Pinpoint the cell where the given text exists, returning its [x, y] midpoint coordinate. 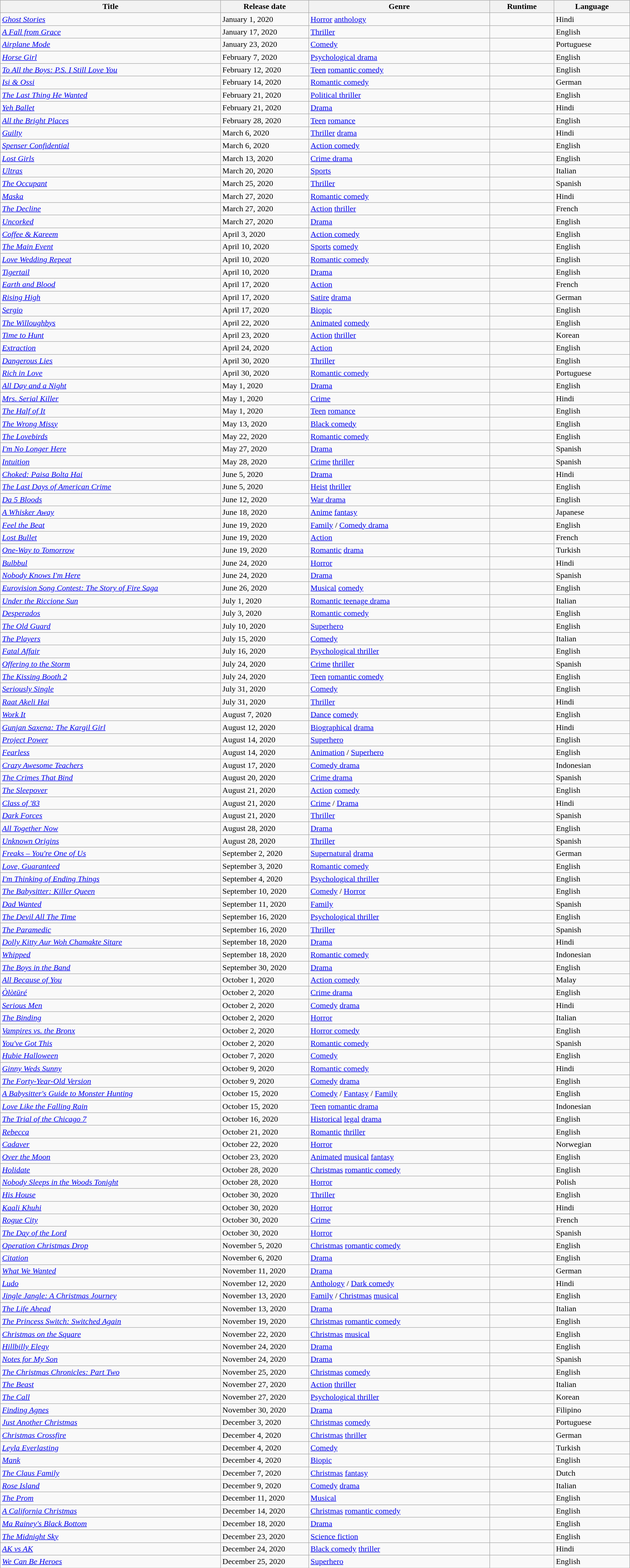
I'm Thinking of Ending Things [110, 879]
Finding Agnes [110, 1410]
Runtime [522, 7]
Rogue City [110, 1220]
November 30, 2020 [264, 1410]
Fearless [110, 752]
Horse Girl [110, 57]
The Babysitter: Killer Queen [110, 891]
Holidate [110, 1169]
His House [110, 1195]
October 22, 2020 [264, 1144]
Family / Christmas musical [399, 1296]
Teen romantic drama [399, 1106]
Sports comedy [399, 247]
December 24, 2020 [264, 1549]
Unknown Origins [110, 841]
The Crimes That Bind [110, 778]
The Devil All The Time [110, 917]
Rose Island [110, 1486]
Dance comedy [399, 714]
Just Another Christmas [110, 1423]
November 5, 2020 [264, 1245]
Sergio [110, 310]
Maska [110, 196]
November 25, 2020 [264, 1372]
The Binding [110, 1018]
Science fiction [399, 1536]
September 11, 2020 [264, 904]
July 16, 2020 [264, 651]
Eurovision Song Contest: The Story of Fire Saga [110, 588]
The Beast [110, 1385]
Isi & Ossi [110, 82]
Historical legal drama [399, 1119]
Choked: Paisa Bolta Hai [110, 474]
Horror comedy [399, 1031]
July 3, 2020 [264, 613]
October 23, 2020 [264, 1157]
Lost Girls [110, 158]
October 1, 2020 [264, 980]
The Forty-Year-Old Version [110, 1081]
The Boys in the Band [110, 968]
Hubie Halloween [110, 1056]
April 24, 2020 [264, 348]
Fatal Affair [110, 651]
Christmas fantasy [399, 1473]
Extraction [110, 348]
May 13, 2020 [264, 424]
February 28, 2020 [264, 120]
Work It [110, 714]
Sports [399, 171]
Spenser Confidential [110, 145]
Rich in Love [110, 373]
The Old Guard [110, 626]
Intuition [110, 462]
Rebecca [110, 1132]
Love Like the Falling Rain [110, 1106]
Animation / Superhero [399, 752]
April 22, 2020 [264, 323]
September 3, 2020 [264, 866]
Cadaver [110, 1144]
Ghost Stories [110, 19]
Supernatural drama [399, 854]
Japanese [592, 512]
Dangerous Lies [110, 360]
Lost Bullet [110, 537]
You've Got This [110, 1043]
June 12, 2020 [264, 500]
We Can Be Heroes [110, 1561]
Crime / Drama [399, 803]
June 26, 2020 [264, 588]
Dad Wanted [110, 904]
Dark Forces [110, 816]
The Last Days of American Crime [110, 487]
Title [110, 7]
The Sleepover [110, 790]
June 18, 2020 [264, 512]
November 6, 2020 [264, 1258]
Leyla Everlasting [110, 1448]
Mrs. Serial Killer [110, 399]
Release date [264, 7]
May 27, 2020 [264, 449]
Da 5 Bloods [110, 500]
I'm No Longer Here [110, 449]
The Wrong Missy [110, 424]
Musical comedy [399, 588]
The Last Thing He Wanted [110, 95]
Ultras [110, 171]
Black comedy thriller [399, 1549]
September 2, 2020 [264, 854]
Horror anthology [399, 19]
Love Wedding Repeat [110, 259]
Ludo [110, 1283]
Language [592, 7]
Coffee & Kareem [110, 234]
The Main Event [110, 247]
Operation Christmas Drop [110, 1245]
The Willoughbys [110, 323]
September 30, 2020 [264, 968]
Norwegian [592, 1144]
The Trial of the Chicago 7 [110, 1119]
October 16, 2020 [264, 1119]
One-Way to Tomorrow [110, 550]
The Decline [110, 209]
July 15, 2020 [264, 639]
October 21, 2020 [264, 1132]
Dutch [592, 1473]
Filipino [592, 1410]
December 14, 2020 [264, 1511]
November 12, 2020 [264, 1283]
Genre [399, 7]
A Fall from Grace [110, 32]
AK vs AK [110, 1549]
Comedy / Horror [399, 891]
November 11, 2020 [264, 1271]
Airplane Mode [110, 45]
December 18, 2020 [264, 1523]
A Babysitter's Guide to Monster Hunting [110, 1094]
The Claus Family [110, 1473]
The Day of the Lord [110, 1233]
December 7, 2020 [264, 1473]
Gunjan Saxena: The Kargil Girl [110, 727]
February 7, 2020 [264, 57]
A Whisker Away [110, 512]
Nobody Knows I'm Here [110, 576]
Hillbilly Elegy [110, 1346]
Whipped [110, 955]
The Players [110, 639]
Animated comedy [399, 323]
Political thriller [399, 95]
Rising High [110, 297]
Under the Riccione Sun [110, 601]
Jingle Jangle: A Christmas Journey [110, 1296]
The Princess Switch: Switched Again [110, 1321]
Serious Men [110, 1005]
November 19, 2020 [264, 1321]
Over the Moon [110, 1157]
Ginny Weds Sunny [110, 1068]
December 9, 2020 [264, 1486]
Polish [592, 1182]
What We Wanted [110, 1271]
To All the Boys: P.S. I Still Love You [110, 70]
December 25, 2020 [264, 1561]
September 10, 2020 [264, 891]
Heist thriller [399, 487]
Òlòtūré [110, 993]
August 17, 2020 [264, 765]
February 14, 2020 [264, 82]
Kaali Khuhi [110, 1208]
War drama [399, 500]
Guilty [110, 133]
Vampires vs. the Bronx [110, 1031]
Malay [592, 980]
Love, Guaranteed [110, 866]
Animated musical fantasy [399, 1157]
The Midnight Sky [110, 1536]
Desperados [110, 613]
Romantic thriller [399, 1132]
April 3, 2020 [264, 234]
Christmas musical [399, 1334]
Anime fantasy [399, 512]
Freaks – You're One of Us [110, 854]
Ma Rainey's Black Bottom [110, 1523]
The Christmas Chronicles: Part Two [110, 1372]
The Prom [110, 1498]
Offering to the Storm [110, 664]
August 20, 2020 [264, 778]
Crazy Awesome Teachers [110, 765]
March 25, 2020 [264, 184]
Time to Hunt [110, 335]
Christmas thriller [399, 1435]
All the Bright Places [110, 120]
Yeh Ballet [110, 108]
December 3, 2020 [264, 1423]
Psychological drama [399, 57]
The Lovebirds [110, 436]
Comedy / Fantasy / Family [399, 1094]
Thriller drama [399, 133]
Feel the Beat [110, 525]
October 7, 2020 [264, 1056]
July 1, 2020 [264, 601]
The Paramedic [110, 929]
Romantic drama [399, 550]
The Kissing Booth 2 [110, 677]
Biographical drama [399, 727]
Seriously Single [110, 689]
Notes for My Son [110, 1359]
Black comedy [399, 424]
May 28, 2020 [264, 462]
The Occupant [110, 184]
Family / Comedy drama [399, 525]
January 1, 2020 [264, 19]
January 17, 2020 [264, 32]
Raat Akeli Hai [110, 702]
July 10, 2020 [264, 626]
August 12, 2020 [264, 727]
All Together Now [110, 828]
Musical [399, 1498]
Romantic teenage drama [399, 601]
February 12, 2020 [264, 70]
Satire drama [399, 297]
Christmas Crossfire [110, 1435]
September 4, 2020 [264, 879]
December 23, 2020 [264, 1536]
August 7, 2020 [264, 714]
Earth and Blood [110, 285]
Nobody Sleeps in the Woods Tonight [110, 1182]
Family [399, 904]
Anthology / Dark comedy [399, 1283]
January 23, 2020 [264, 45]
The Life Ahead [110, 1309]
Citation [110, 1258]
December 11, 2020 [264, 1498]
All Because of You [110, 980]
March 20, 2020 [264, 171]
All Day and a Night [110, 386]
Mank [110, 1460]
Christmas on the Square [110, 1334]
Tigertail [110, 272]
November 22, 2020 [264, 1334]
Bulbbul [110, 563]
Dolly Kitty Aur Woh Chamakte Sitare [110, 942]
The Call [110, 1397]
A California Christmas [110, 1511]
Uncorked [110, 222]
April 23, 2020 [264, 335]
Project Power [110, 740]
March 13, 2020 [264, 158]
Class of '83 [110, 803]
May 22, 2020 [264, 436]
The Half of It [110, 411]
